Capture the cell that displays the provided text and extract its [x, y] central coordinate. 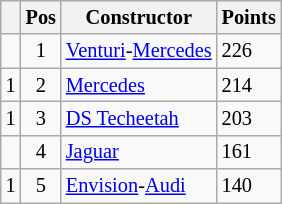
Points [249, 17]
3 [41, 118]
Constructor [139, 17]
Venturi-Mercedes [139, 51]
140 [249, 186]
4 [41, 152]
Pos [41, 17]
Jaguar [139, 152]
Envision-Audi [139, 186]
226 [249, 51]
214 [249, 85]
Mercedes [139, 85]
2 [41, 85]
203 [249, 118]
161 [249, 152]
5 [41, 186]
DS Techeetah [139, 118]
